Capture the cell that displays the provided text and extract its (x, y) central coordinate. 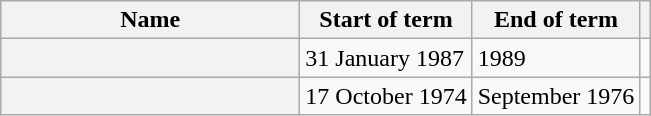
End of term (556, 20)
September 1976 (556, 96)
1989 (556, 58)
Name (150, 20)
17 October 1974 (386, 96)
Start of term (386, 20)
31 January 1987 (386, 58)
